Extract the (X, Y) coordinate from the center of the cell holding the provided text.  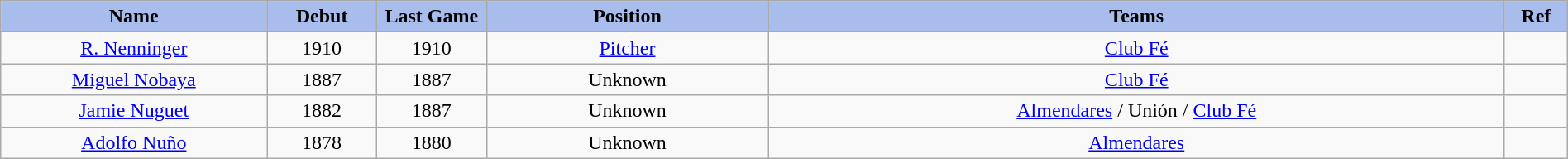
Last Game (432, 17)
1878 (323, 142)
Almendares / Unión / Club Fé (1136, 111)
R. Nenninger (134, 48)
Debut (323, 17)
Position (627, 17)
Adolfo Nuño (134, 142)
Ref (1536, 17)
Teams (1136, 17)
Miguel Nobaya (134, 79)
Name (134, 17)
Almendares (1136, 142)
Pitcher (627, 48)
Jamie Nuguet (134, 111)
1880 (432, 142)
1882 (323, 111)
